Identify which cell holds the provided text, then report its [x, y] central coordinate. 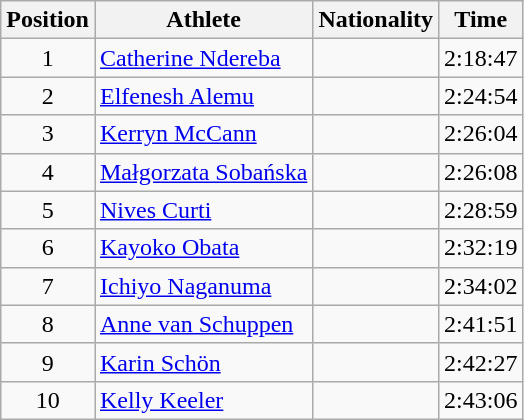
2:41:51 [481, 324]
Elfenesh Alemu [203, 96]
Kelly Keeler [203, 400]
9 [48, 362]
2 [48, 96]
Kayoko Obata [203, 248]
8 [48, 324]
Anne van Schuppen [203, 324]
2:32:19 [481, 248]
Kerryn McCann [203, 134]
2:43:06 [481, 400]
Position [48, 20]
2:34:02 [481, 286]
5 [48, 210]
Małgorzata Sobańska [203, 172]
Nationality [376, 20]
10 [48, 400]
Catherine Ndereba [203, 58]
1 [48, 58]
2:26:08 [481, 172]
7 [48, 286]
Time [481, 20]
2:18:47 [481, 58]
3 [48, 134]
2:24:54 [481, 96]
2:28:59 [481, 210]
4 [48, 172]
Nives Curti [203, 210]
Ichiyo Naganuma [203, 286]
2:42:27 [481, 362]
Karin Schön [203, 362]
2:26:04 [481, 134]
6 [48, 248]
Athlete [203, 20]
